For the text-containing cell, return its midpoint in (X, Y) coordinate format. 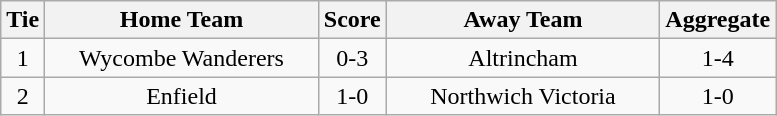
0-3 (352, 58)
Home Team (182, 20)
Northwich Victoria (523, 96)
1-4 (718, 58)
Score (352, 20)
Altrincham (523, 58)
Wycombe Wanderers (182, 58)
Enfield (182, 96)
Away Team (523, 20)
Aggregate (718, 20)
2 (23, 96)
1 (23, 58)
Tie (23, 20)
